Return (X, Y) of the center of cell containing provided text 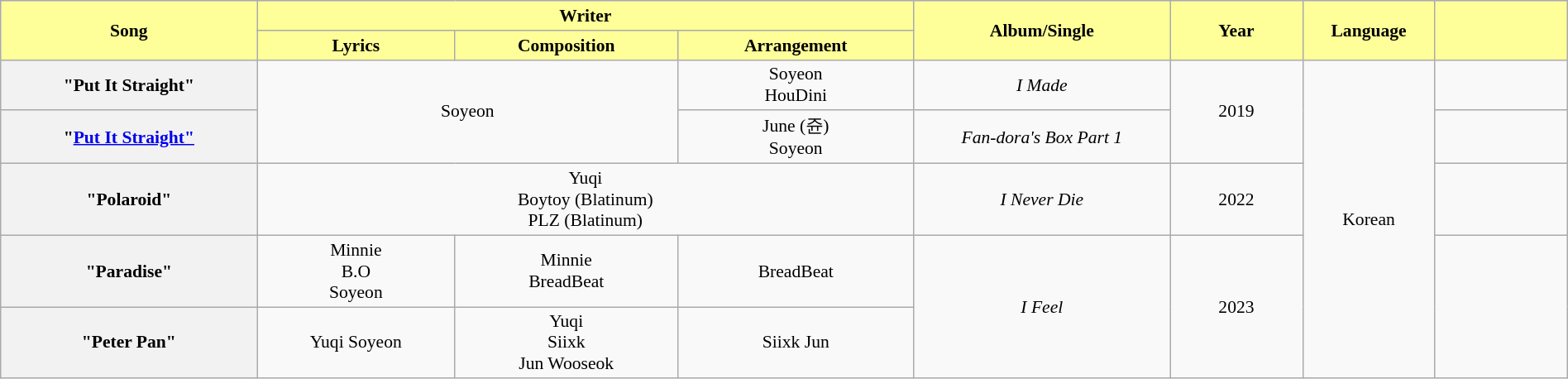
MinnieBreadBeat (566, 271)
Yuqi Siixk Jun Wooseok (566, 343)
I Made (1042, 84)
Song (129, 30)
"Polaroid" (129, 199)
June (쥰) Soyeon (796, 137)
Arrangement (796, 45)
Album/Single (1042, 30)
I Feel (1042, 306)
I Never Die (1042, 199)
Language (1369, 30)
Yuqi Soyeon (356, 343)
2023 (1236, 306)
MinnieB.OSoyeon (356, 271)
"Peter Pan" (129, 343)
2019 (1236, 111)
YuqiBoytoy (Blatinum)PLZ (Blatinum) (586, 199)
Siixk Jun (796, 343)
Soyeon (468, 111)
Composition (566, 45)
Fan-dora's Box Part 1 (1042, 137)
"Paradise" (129, 271)
Korean (1369, 218)
Soyeon HouDini (796, 84)
Lyrics (356, 45)
2022 (1236, 199)
Writer (586, 16)
BreadBeat (796, 271)
Year (1236, 30)
